Extract the (X, Y) coordinate from the center of the cell holding the provided text.  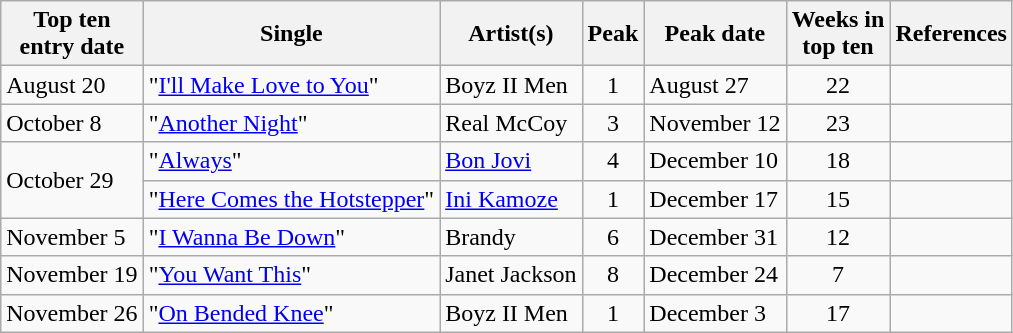
Single (292, 34)
November 19 (72, 275)
18 (838, 161)
8 (613, 275)
Weeks intop ten (838, 34)
December 17 (715, 199)
October 8 (72, 123)
Peak (613, 34)
October 29 (72, 180)
Artist(s) (511, 34)
6 (613, 237)
"I'll Make Love to You" (292, 85)
"Always" (292, 161)
Real McCoy (511, 123)
12 (838, 237)
Peak date (715, 34)
7 (838, 275)
August 20 (72, 85)
"I Wanna Be Down" (292, 237)
References (952, 34)
"Another Night" (292, 123)
23 (838, 123)
August 27 (715, 85)
Top tenentry date (72, 34)
November 5 (72, 237)
November 26 (72, 313)
December 10 (715, 161)
"Here Comes the Hotstepper" (292, 199)
December 24 (715, 275)
Brandy (511, 237)
17 (838, 313)
November 12 (715, 123)
15 (838, 199)
3 (613, 123)
Janet Jackson (511, 275)
December 31 (715, 237)
4 (613, 161)
"On Bended Knee" (292, 313)
Bon Jovi (511, 161)
"You Want This" (292, 275)
22 (838, 85)
Ini Kamoze (511, 199)
December 3 (715, 313)
